Return the [x, y] coordinate for the center point of the cell that contains the specified text.  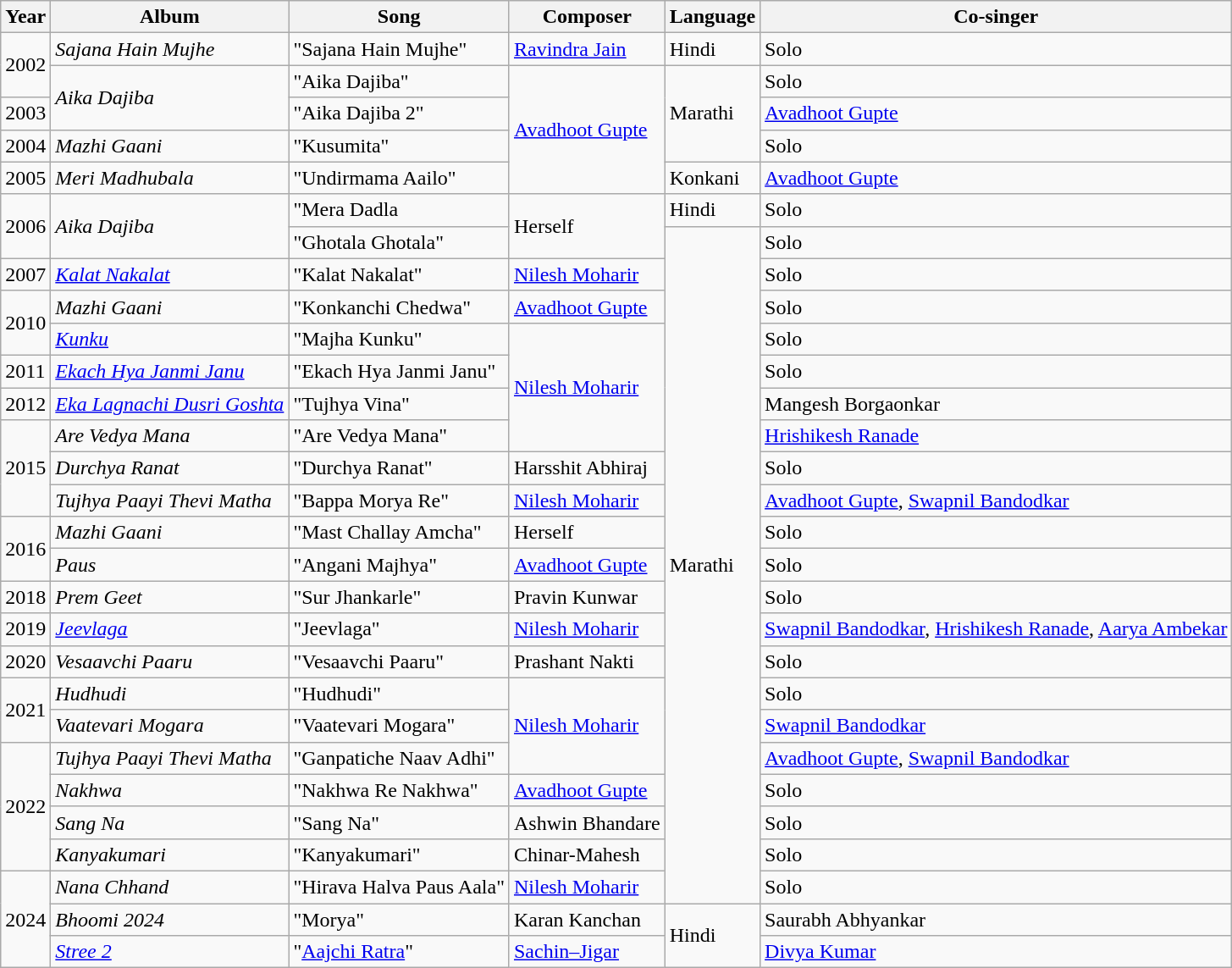
Kanyakumari [169, 855]
"Sur Jhankarle" [400, 597]
"Nakhwa Re Nakhwa" [400, 790]
"Angani Majhya" [400, 565]
2019 [25, 629]
Vaatevari Mogara [169, 726]
Eka Lagnachi Dusri Goshta [169, 404]
Album [169, 17]
2003 [25, 113]
2012 [25, 404]
Harsshit Abhiraj [587, 468]
Paus [169, 565]
"Aajchi Ratra" [400, 952]
Nana Chhand [169, 887]
Mangesh Borgaonkar [996, 404]
2010 [25, 323]
Meri Madhubala [169, 178]
"Sajana Hain Mujhe" [400, 49]
"Jeevlaga" [400, 629]
2018 [25, 597]
"Kalat Nakalat" [400, 274]
Co-singer [996, 17]
Saurabh Abhyankar [996, 919]
Stree 2 [169, 952]
Pravin Kunwar [587, 597]
"Are Vedya Mana" [400, 436]
"Durchya Ranat" [400, 468]
"Bappa Morya Re" [400, 501]
"Hirava Halva Paus Aala" [400, 887]
Language [712, 17]
"Mast Challay Amcha" [400, 533]
Hudhudi [169, 694]
Divya Kumar [996, 952]
"Aika Dajiba" [400, 81]
"Vaatevari Mogara" [400, 726]
2002 [25, 65]
Ekach Hya Janmi Janu [169, 371]
Chinar-Mahesh [587, 855]
"Vesaavchi Paaru" [400, 661]
Vesaavchi Paaru [169, 661]
2006 [25, 226]
"Undirmama Aailo" [400, 178]
2007 [25, 274]
"Kanyakumari" [400, 855]
Ashwin Bhandare [587, 822]
Bhoomi 2024 [169, 919]
Hrishikesh Ranade [996, 436]
Prem Geet [169, 597]
Swapnil Bandodkar, Hrishikesh Ranade, Aarya Ambekar [996, 629]
"Kusumita" [400, 146]
Sajana Hain Mujhe [169, 49]
Jeevlaga [169, 629]
2004 [25, 146]
"Hudhudi" [400, 694]
Kalat Nakalat [169, 274]
2022 [25, 806]
Composer [587, 17]
Year [25, 17]
"Aika Dajiba 2" [400, 113]
2021 [25, 710]
2016 [25, 549]
Sachin–Jigar [587, 952]
"Ganpatiche Naav Adhi" [400, 758]
"Ekach Hya Janmi Janu" [400, 371]
2015 [25, 468]
Song [400, 17]
"Morya" [400, 919]
"Majha Kunku" [400, 339]
Ravindra Jain [587, 49]
2020 [25, 661]
Karan Kanchan [587, 919]
2011 [25, 371]
Are Vedya Mana [169, 436]
"Mera Dadla [400, 210]
Durchya Ranat [169, 468]
Konkani [712, 178]
"Tujhya Vina" [400, 404]
2005 [25, 178]
"Sang Na" [400, 822]
"Ghotala Ghotala" [400, 242]
Kunku [169, 339]
Swapnil Bandodkar [996, 726]
2024 [25, 919]
Prashant Nakti [587, 661]
Sang Na [169, 822]
Nakhwa [169, 790]
"Konkanchi Chedwa" [400, 307]
